Pinpoint the cell where the given text exists, returning its [x, y] midpoint coordinate. 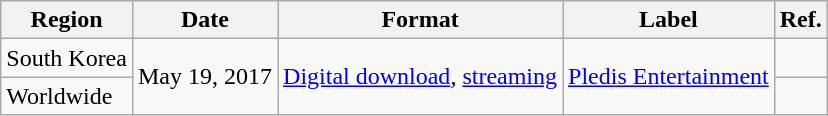
Ref. [800, 20]
Digital download, streaming [420, 77]
May 19, 2017 [204, 77]
Label [669, 20]
South Korea [67, 58]
Pledis Entertainment [669, 77]
Date [204, 20]
Format [420, 20]
Region [67, 20]
Worldwide [67, 96]
